Provide the (X, Y) coordinate of the cell's center where the given text is located.  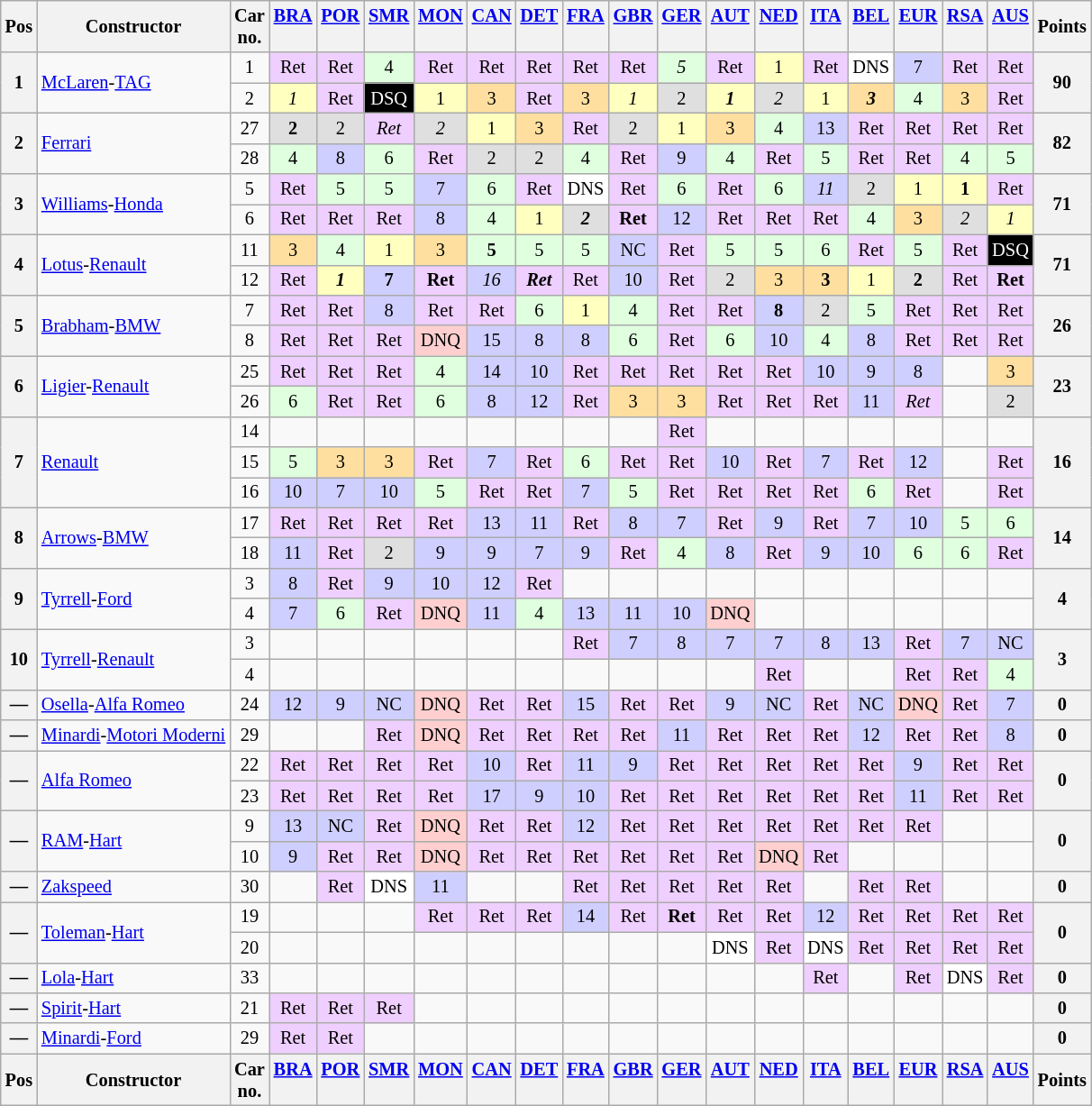
Toleman-Hart (133, 932)
Brabham-BMW (133, 324)
Minardi-Motori Moderni (133, 735)
Renault (133, 462)
Lola-Hart (133, 978)
18 (250, 553)
22 (250, 765)
30 (250, 887)
90 (1062, 83)
RAM-Hart (133, 840)
21 (250, 1008)
Alfa Romeo (133, 781)
24 (250, 705)
Ferrari (133, 142)
25 (250, 371)
Ligier-Renault (133, 386)
McLaren-TAG (133, 83)
82 (1062, 142)
Tyrrell-Ford (133, 599)
Tyrrell-Renault (133, 658)
Arrows-BMW (133, 537)
20 (250, 947)
27 (250, 128)
Spirit-Hart (133, 1008)
Lotus-Renault (133, 265)
33 (250, 978)
19 (250, 917)
Minardi-Ford (133, 1038)
Williams-Honda (133, 204)
28 (250, 159)
Osella-Alfa Romeo (133, 705)
Zakspeed (133, 887)
